Scan for the cell matching the given text and deliver its [x, y] coordinate at center. 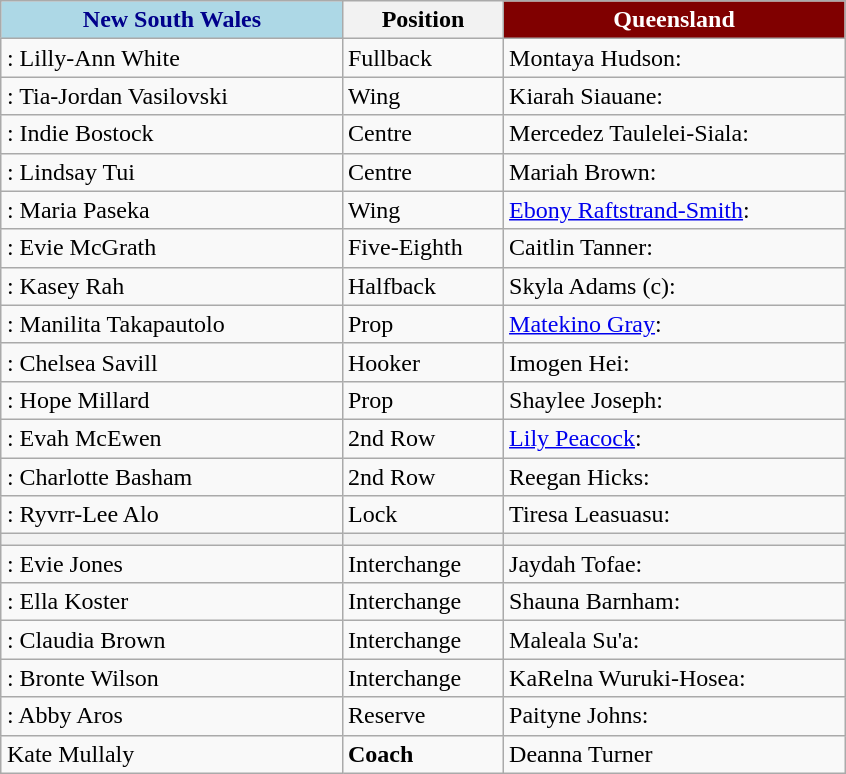
: Hope Millard [172, 400]
Deanna Turner [674, 754]
Shauna Barnham: [674, 602]
Halfback [422, 286]
Jaydah Tofae: [674, 564]
: Kasey Rah [172, 286]
: Maria Paseka [172, 210]
Five-Eighth [422, 248]
Coach [422, 754]
Lily Peacock: [674, 438]
Hooker [422, 362]
Mariah Brown: [674, 172]
: Lindsay Tui [172, 172]
: Evie McGrath [172, 248]
Shaylee Joseph: [674, 400]
Position [422, 20]
: Ryvrr-Lee Alo [172, 515]
KaRelna Wuruki-Hosea: [674, 678]
Queensland [674, 20]
: Tia-Jordan Vasilovski [172, 96]
Reegan Hicks: [674, 477]
Imogen Hei: [674, 362]
Kiarah Siauane: [674, 96]
: Evah McEwen [172, 438]
: Bronte Wilson [172, 678]
Reserve [422, 716]
Montaya Hudson: [674, 58]
: Indie Bostock [172, 134]
: Ella Koster [172, 602]
Paityne Johns: [674, 716]
Mercedez Taulelei-Siala: [674, 134]
: Abby Aros [172, 716]
Fullback [422, 58]
Caitlin Tanner: [674, 248]
Ebony Raftstrand-Smith: [674, 210]
: Charlotte Basham [172, 477]
New South Wales [172, 20]
: Chelsea Savill [172, 362]
Maleala Su'a: [674, 640]
Kate Mullaly [172, 754]
Skyla Adams (c): [674, 286]
Lock [422, 515]
: Manilita Takapautolo [172, 324]
Tiresa Leasuasu: [674, 515]
: Evie Jones [172, 564]
: Lilly-Ann White [172, 58]
Matekino Gray: [674, 324]
: Claudia Brown [172, 640]
